Identify which cell holds the provided text, then report its [x, y] central coordinate. 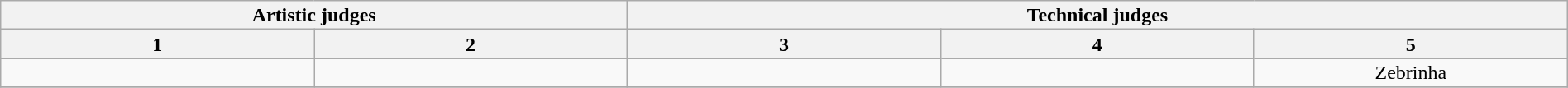
4 [1097, 44]
5 [1411, 44]
Zebrinha [1411, 72]
1 [157, 44]
Artistic judges [314, 15]
Technical judges [1098, 15]
2 [471, 44]
3 [784, 44]
